Capture the cell that displays the provided text and extract its (x, y) central coordinate. 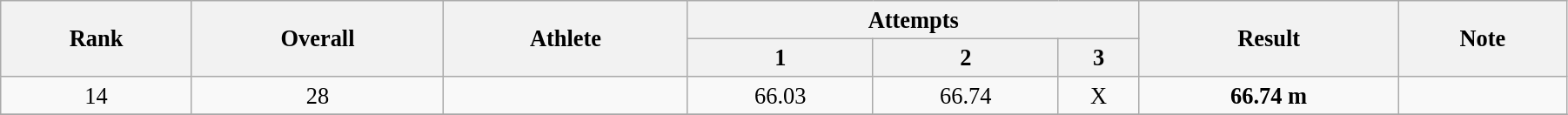
1 (780, 57)
Note (1483, 38)
Result (1269, 38)
14 (97, 95)
2 (966, 57)
Overall (317, 38)
66.03 (780, 95)
Rank (97, 38)
X (1098, 95)
3 (1098, 57)
66.74 (966, 95)
28 (317, 95)
Athlete (566, 38)
66.74 m (1269, 95)
Attempts (914, 19)
